For the text-containing cell, return its midpoint in (x, y) coordinate format. 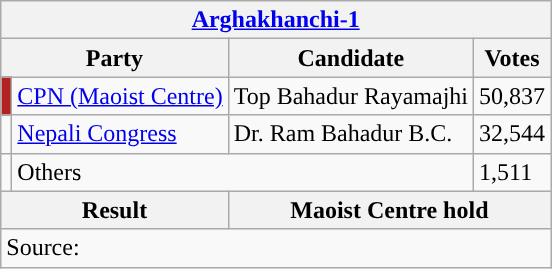
CPN (Maoist Centre) (120, 96)
Candidate (350, 58)
Dr. Ram Bahadur B.C. (350, 134)
32,544 (512, 134)
Maoist Centre hold (389, 210)
Votes (512, 58)
Result (114, 210)
Source: (276, 248)
Nepali Congress (120, 134)
50,837 (512, 96)
Top Bahadur Rayamajhi (350, 96)
1,511 (512, 172)
Others (243, 172)
Party (114, 58)
Arghakhanchi-1 (276, 20)
